Return the [X, Y] coordinate for the center point of the cell that contains the specified text.  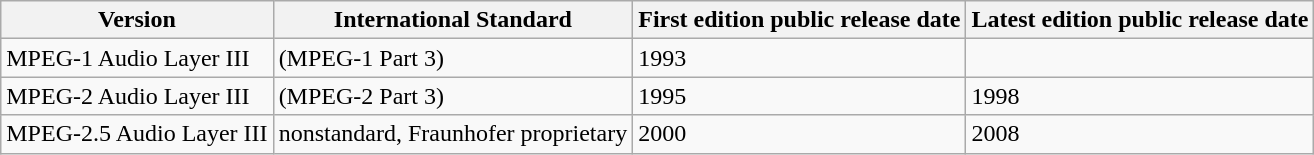
1995 [800, 96]
2000 [800, 134]
1993 [800, 58]
MPEG-1 Audio Layer III [137, 58]
Version [137, 20]
2008 [1140, 134]
(MPEG-1 Part 3) [453, 58]
International Standard [453, 20]
Latest edition public release date [1140, 20]
1998 [1140, 96]
MPEG-2.5 Audio Layer III [137, 134]
(MPEG-2 Part 3) [453, 96]
First edition public release date [800, 20]
nonstandard, Fraunhofer proprietary [453, 134]
MPEG-2 Audio Layer III [137, 96]
